Pinpoint the cell where the given text exists, returning its [X, Y] midpoint coordinate. 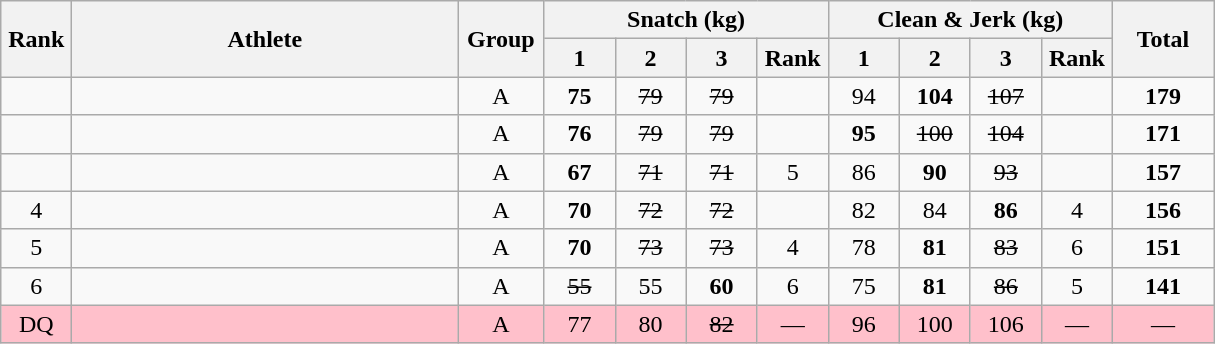
83 [1006, 248]
Group [501, 39]
84 [934, 210]
80 [650, 324]
151 [1162, 248]
Clean & Jerk (kg) [970, 20]
Snatch (kg) [686, 20]
76 [580, 134]
78 [864, 248]
90 [934, 172]
60 [722, 286]
93 [1006, 172]
DQ [36, 324]
94 [864, 96]
77 [580, 324]
179 [1162, 96]
67 [580, 172]
95 [864, 134]
106 [1006, 324]
156 [1162, 210]
157 [1162, 172]
141 [1162, 286]
Total [1162, 39]
107 [1006, 96]
96 [864, 324]
171 [1162, 134]
Athlete [265, 39]
